Search for the cell housing the specified text and yield its [x, y] center coordinate. 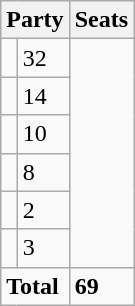
10 [43, 134]
69 [101, 286]
Total [35, 286]
32 [43, 58]
2 [43, 210]
3 [43, 248]
Party [35, 20]
14 [43, 96]
Seats [101, 20]
8 [43, 172]
